Detect which cell encompasses the target text, then output its [X, Y] center coordinate. 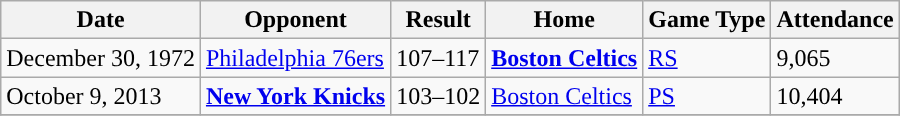
Attendance [835, 20]
December 30, 1972 [101, 58]
103–102 [438, 96]
October 9, 2013 [101, 96]
Opponent [295, 20]
PS [707, 96]
Game Type [707, 20]
Date [101, 20]
9,065 [835, 58]
Result [438, 20]
RS [707, 58]
10,404 [835, 96]
New York Knicks [295, 96]
107–117 [438, 58]
Home [564, 20]
Philadelphia 76ers [295, 58]
